Locate the cell with the specified text and output its [x, y] center coordinate. 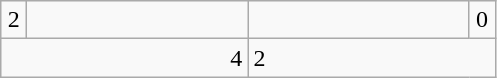
4 [124, 58]
0 [482, 20]
